Determine the (x, y) coordinate at the center of the cell enclosing the given text.  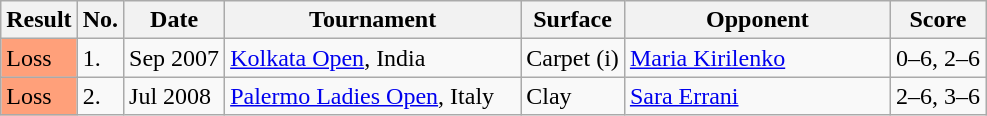
Sara Errani (757, 96)
Carpet (i) (573, 58)
Jul 2008 (174, 96)
No. (100, 20)
Score (938, 20)
2–6, 3–6 (938, 96)
2. (100, 96)
Palermo Ladies Open, Italy (373, 96)
Surface (573, 20)
0–6, 2–6 (938, 58)
Maria Kirilenko (757, 58)
Sep 2007 (174, 58)
Result (39, 20)
Opponent (757, 20)
1. (100, 58)
Kolkata Open, India (373, 58)
Date (174, 20)
Tournament (373, 20)
Clay (573, 96)
